Capture the cell that displays the provided text and extract its (X, Y) central coordinate. 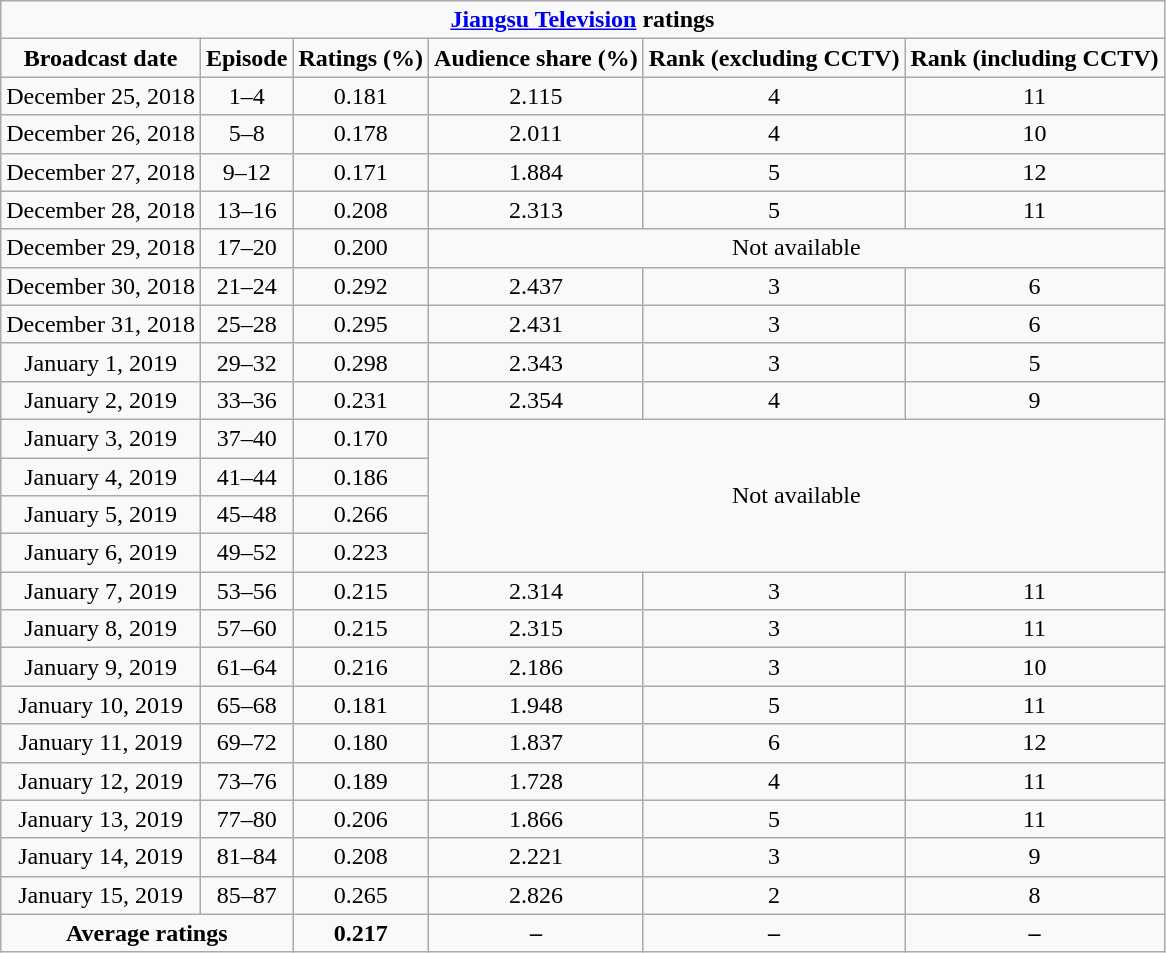
January 10, 2019 (101, 705)
65–68 (246, 705)
2.115 (536, 96)
0.180 (361, 743)
1.948 (536, 705)
December 31, 2018 (101, 324)
29–32 (246, 362)
81–84 (246, 857)
0.216 (361, 667)
17–20 (246, 248)
January 11, 2019 (101, 743)
January 15, 2019 (101, 895)
2.826 (536, 895)
Ratings (%) (361, 58)
Average ratings (147, 933)
1.884 (536, 172)
Rank (including CCTV) (1034, 58)
0.266 (361, 515)
December 25, 2018 (101, 96)
21–24 (246, 286)
0.298 (361, 362)
December 30, 2018 (101, 286)
January 13, 2019 (101, 819)
45–48 (246, 515)
0.200 (361, 248)
Episode (246, 58)
January 4, 2019 (101, 477)
25–28 (246, 324)
41–44 (246, 477)
0.206 (361, 819)
January 3, 2019 (101, 438)
1.728 (536, 781)
2.221 (536, 857)
0.231 (361, 400)
61–64 (246, 667)
1.866 (536, 819)
Audience share (%) (536, 58)
2 (774, 895)
0.170 (361, 438)
0.178 (361, 134)
January 8, 2019 (101, 629)
13–16 (246, 210)
January 6, 2019 (101, 553)
0.265 (361, 895)
73–76 (246, 781)
0.186 (361, 477)
69–72 (246, 743)
December 28, 2018 (101, 210)
0.217 (361, 933)
33–36 (246, 400)
57–60 (246, 629)
January 2, 2019 (101, 400)
5–8 (246, 134)
37–40 (246, 438)
85–87 (246, 895)
January 12, 2019 (101, 781)
9–12 (246, 172)
0.292 (361, 286)
1–4 (246, 96)
2.437 (536, 286)
Jiangsu Television ratings (582, 20)
2.354 (536, 400)
0.223 (361, 553)
8 (1034, 895)
2.011 (536, 134)
January 14, 2019 (101, 857)
2.186 (536, 667)
2.314 (536, 591)
53–56 (246, 591)
2.343 (536, 362)
0.189 (361, 781)
December 27, 2018 (101, 172)
January 5, 2019 (101, 515)
Broadcast date (101, 58)
2.315 (536, 629)
January 7, 2019 (101, 591)
77–80 (246, 819)
December 26, 2018 (101, 134)
0.171 (361, 172)
January 1, 2019 (101, 362)
1.837 (536, 743)
2.313 (536, 210)
0.295 (361, 324)
49–52 (246, 553)
December 29, 2018 (101, 248)
Rank (excluding CCTV) (774, 58)
January 9, 2019 (101, 667)
2.431 (536, 324)
